Detect which cell encompasses the target text, then output its (X, Y) center coordinate. 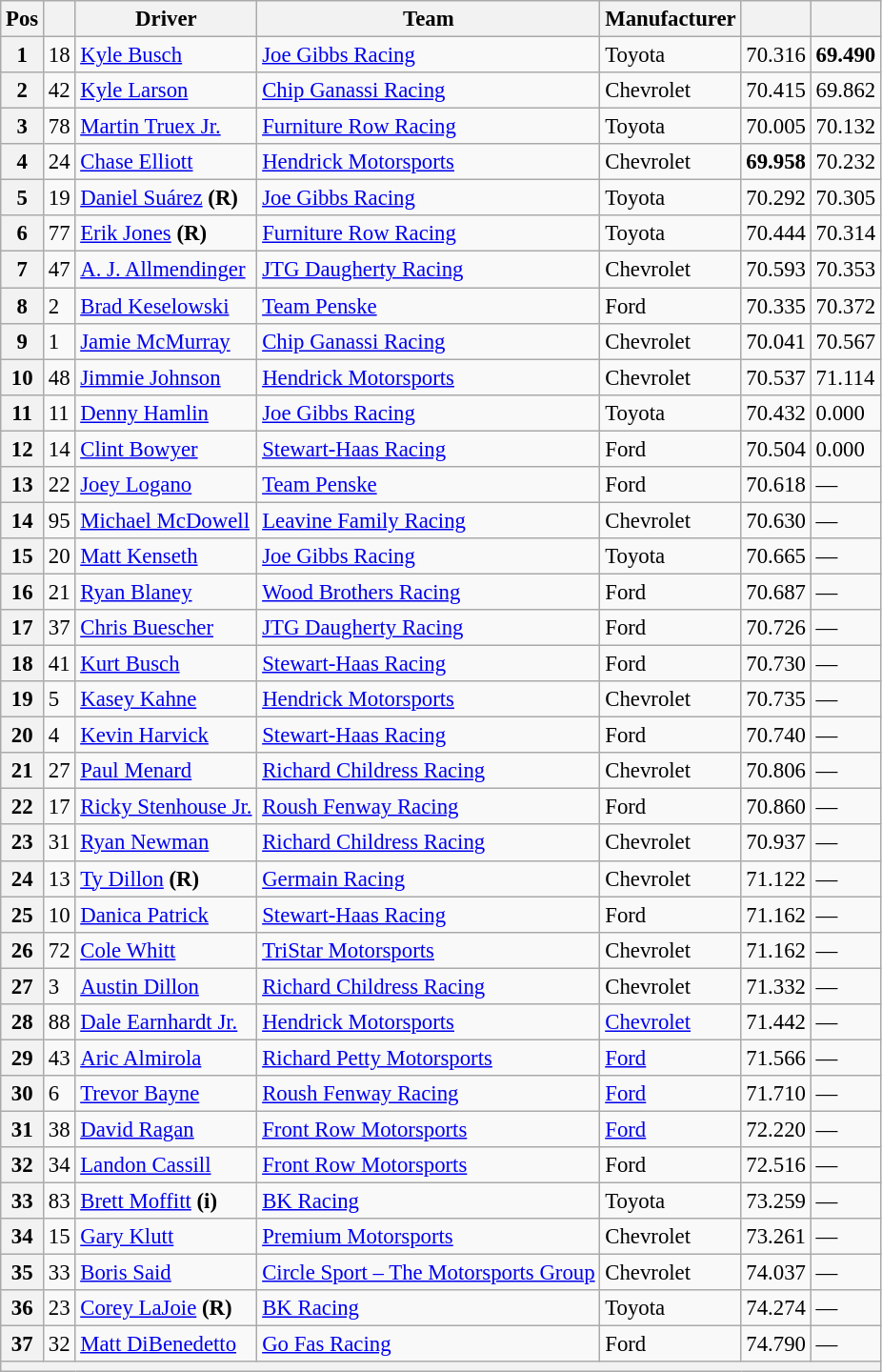
78 (59, 127)
Premium Motorsports (429, 1237)
73.261 (775, 1237)
Michael McDowell (166, 520)
70.372 (846, 306)
70.415 (775, 91)
70.593 (775, 270)
83 (59, 1201)
Landon Cassill (166, 1165)
Richard Petty Motorsports (429, 1058)
30 (23, 1094)
Ty Dillon (R) (166, 878)
29 (23, 1058)
71.122 (775, 878)
Chase Elliott (166, 162)
70.860 (775, 807)
Matt Kenseth (166, 556)
Boris Said (166, 1273)
Denny Hamlin (166, 413)
47 (59, 270)
Jamie McMurray (166, 341)
Jimmie Johnson (166, 377)
Kyle Larson (166, 91)
David Ragan (166, 1129)
70.537 (775, 377)
38 (59, 1129)
Driver (166, 19)
Trevor Bayne (166, 1094)
70.314 (846, 233)
Brad Keselowski (166, 306)
42 (59, 91)
70.353 (846, 270)
Kasey Kahne (166, 699)
71.442 (775, 1022)
Germain Racing (429, 878)
69.958 (775, 162)
Ryan Blaney (166, 592)
Austin Dillon (166, 986)
12 (23, 449)
Kyle Busch (166, 55)
TriStar Motorsports (429, 950)
95 (59, 520)
43 (59, 1058)
71.332 (775, 986)
41 (59, 664)
Corey LaJoie (R) (166, 1308)
70.726 (775, 628)
77 (59, 233)
Daniel Suárez (R) (166, 198)
Ryan Newman (166, 843)
88 (59, 1022)
Go Fas Racing (429, 1344)
70.687 (775, 592)
70.005 (775, 127)
71.710 (775, 1094)
70.937 (775, 843)
70.335 (775, 306)
70.444 (775, 233)
70.730 (775, 664)
Cole Whitt (166, 950)
70.504 (775, 449)
70.232 (846, 162)
70.316 (775, 55)
70.806 (775, 771)
35 (23, 1273)
70.618 (775, 485)
72 (59, 950)
Dale Earnhardt Jr. (166, 1022)
Chris Buescher (166, 628)
70.432 (775, 413)
Pos (23, 19)
Danica Patrick (166, 915)
70.567 (846, 341)
28 (23, 1022)
36 (23, 1308)
69.862 (846, 91)
48 (59, 377)
8 (23, 306)
70.041 (775, 341)
Joey Logano (166, 485)
70.132 (846, 127)
73.259 (775, 1201)
70.292 (775, 198)
70.630 (775, 520)
Gary Klutt (166, 1237)
Aric Almirola (166, 1058)
Team (429, 19)
Martin Truex Jr. (166, 127)
74.274 (775, 1308)
70.740 (775, 736)
Circle Sport – The Motorsports Group (429, 1273)
71.114 (846, 377)
Matt DiBenedetto (166, 1344)
Clint Bowyer (166, 449)
A. J. Allmendinger (166, 270)
Leavine Family Racing (429, 520)
72.220 (775, 1129)
71.566 (775, 1058)
Manufacturer (671, 19)
Paul Menard (166, 771)
74.790 (775, 1344)
25 (23, 915)
16 (23, 592)
Erik Jones (R) (166, 233)
Kurt Busch (166, 664)
70.665 (775, 556)
Kevin Harvick (166, 736)
70.735 (775, 699)
26 (23, 950)
Wood Brothers Racing (429, 592)
74.037 (775, 1273)
72.516 (775, 1165)
70.305 (846, 198)
69.490 (846, 55)
Brett Moffitt (i) (166, 1201)
7 (23, 270)
Ricky Stenhouse Jr. (166, 807)
9 (23, 341)
